Return the [x, y] coordinate for the center point of the cell that contains the specified text.  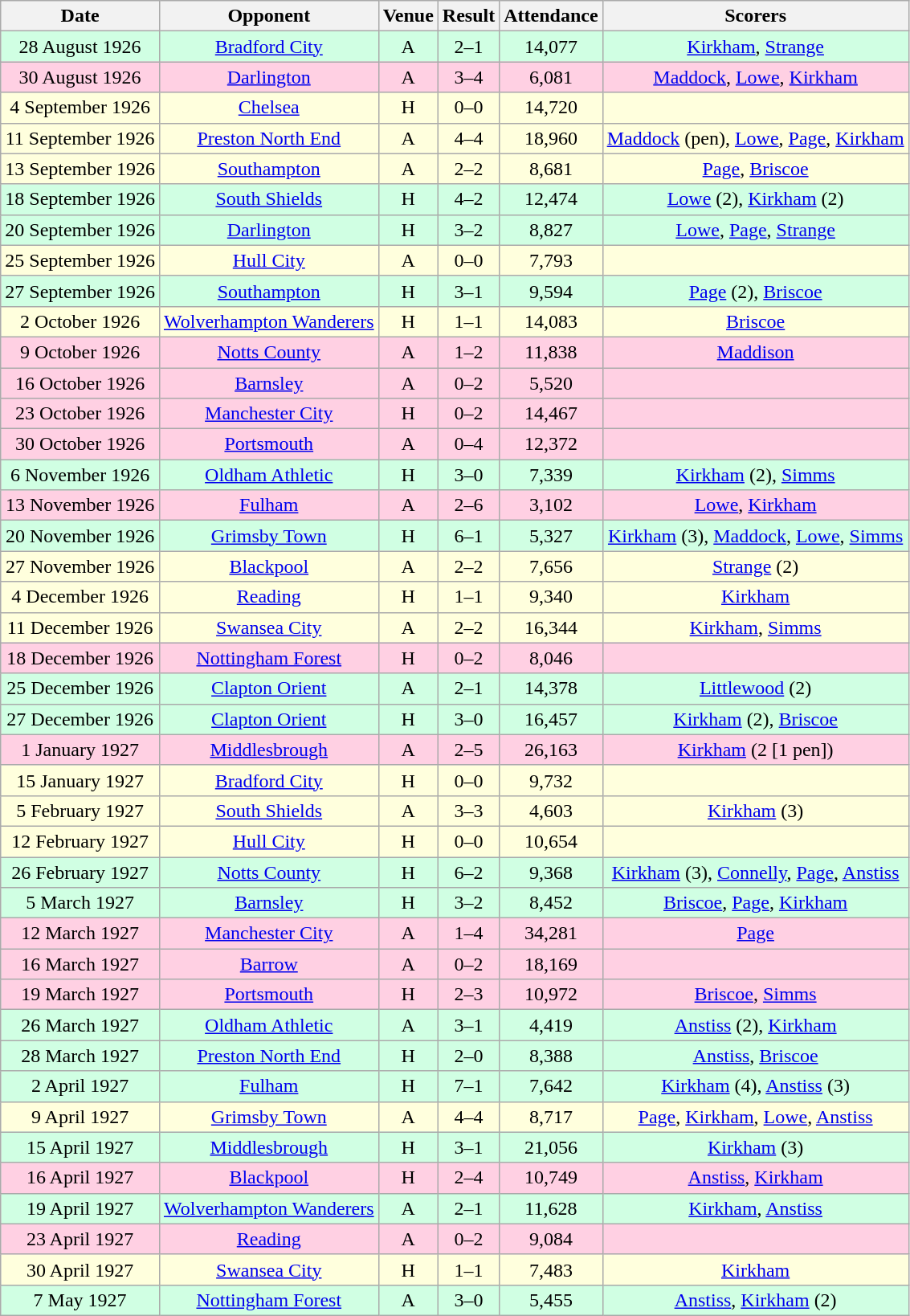
15 January 1927 [80, 780]
20 November 1926 [80, 536]
11,628 [551, 1208]
12 March 1927 [80, 934]
9,340 [551, 597]
6–2 [468, 872]
30 April 1927 [80, 1269]
9,732 [551, 780]
3–4 [468, 77]
2 April 1927 [80, 1086]
12,474 [551, 199]
Kirkham (3), Maddock, Lowe, Simms [755, 536]
2–4 [468, 1178]
8,681 [551, 169]
Anstiss, Kirkham [755, 1178]
30 August 1926 [80, 77]
10,654 [551, 841]
16,344 [551, 627]
15 April 1927 [80, 1147]
7,656 [551, 566]
7–1 [468, 1086]
2–6 [468, 505]
25 December 1926 [80, 689]
18 December 1926 [80, 658]
10,749 [551, 1178]
16 April 1927 [80, 1178]
14,083 [551, 321]
Maddock, Lowe, Kirkham [755, 77]
7,483 [551, 1269]
5,455 [551, 1300]
7 May 1927 [80, 1300]
Barrow [268, 964]
Venue [408, 16]
Briscoe, Simms [755, 995]
5 March 1927 [80, 903]
6–1 [468, 536]
14,720 [551, 108]
34,281 [551, 934]
21,056 [551, 1147]
4,603 [551, 811]
8,046 [551, 658]
Littlewood (2) [755, 689]
Page, Briscoe [755, 169]
14,077 [551, 47]
8,717 [551, 1117]
9,594 [551, 291]
Kirkham (2), Simms [755, 475]
0–4 [468, 444]
23 April 1927 [80, 1239]
9 October 1926 [80, 352]
14,378 [551, 689]
16 March 1927 [80, 964]
Anstiss, Kirkham (2) [755, 1300]
19 April 1927 [80, 1208]
Chelsea [268, 108]
Page [755, 934]
18 September 1926 [80, 199]
5,520 [551, 383]
Lowe (2), Kirkham (2) [755, 199]
11 September 1926 [80, 138]
8,388 [551, 1056]
6,081 [551, 77]
7,642 [551, 1086]
Kirkham, Anstiss [755, 1208]
3,102 [551, 505]
Opponent [268, 16]
Page, Kirkham, Lowe, Anstiss [755, 1117]
11 December 1926 [80, 627]
10,972 [551, 995]
Anstiss (2), Kirkham [755, 1025]
Result [468, 16]
Kirkham (2 [1 pen]) [755, 750]
25 September 1926 [80, 260]
4 September 1926 [80, 108]
Kirkham (2), Briscoe [755, 719]
23 October 1926 [80, 414]
6 November 1926 [80, 475]
5,327 [551, 536]
Briscoe, Page, Kirkham [755, 903]
19 March 1927 [80, 995]
11,838 [551, 352]
16,457 [551, 719]
Date [80, 16]
28 March 1927 [80, 1056]
Kirkham, Strange [755, 47]
20 September 1926 [80, 230]
Page (2), Briscoe [755, 291]
1 January 1927 [80, 750]
Strange (2) [755, 566]
13 September 1926 [80, 169]
27 September 1926 [80, 291]
27 November 1926 [80, 566]
9 April 1927 [80, 1117]
3–3 [468, 811]
2–5 [468, 750]
Scorers [755, 16]
Anstiss, Briscoe [755, 1056]
28 August 1926 [80, 47]
16 October 1926 [80, 383]
12 February 1927 [80, 841]
27 December 1926 [80, 719]
Kirkham (4), Anstiss (3) [755, 1086]
26,163 [551, 750]
Lowe, Page, Strange [755, 230]
Kirkham, Simms [755, 627]
1–2 [468, 352]
14,467 [551, 414]
Kirkham (3), Connelly, Page, Anstiss [755, 872]
18,169 [551, 964]
8,827 [551, 230]
2–0 [468, 1056]
Maddock (pen), Lowe, Page, Kirkham [755, 138]
30 October 1926 [80, 444]
26 February 1927 [80, 872]
8,452 [551, 903]
1–4 [468, 934]
2–3 [468, 995]
26 March 1927 [80, 1025]
9,084 [551, 1239]
5 February 1927 [80, 811]
Briscoe [755, 321]
13 November 1926 [80, 505]
Lowe, Kirkham [755, 505]
Attendance [551, 16]
18,960 [551, 138]
7,339 [551, 475]
7,793 [551, 260]
9,368 [551, 872]
12,372 [551, 444]
2 October 1926 [80, 321]
4–2 [468, 199]
4,419 [551, 1025]
4 December 1926 [80, 597]
Maddison [755, 352]
